Return [x, y] of the center of cell containing provided text 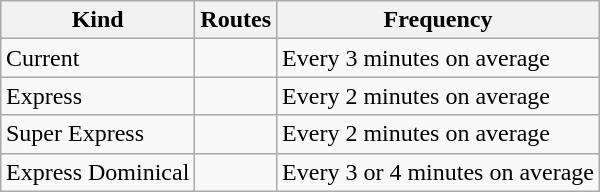
Routes [236, 20]
Every 3 or 4 minutes on average [438, 172]
Super Express [97, 134]
Express [97, 96]
Current [97, 58]
Express Dominical [97, 172]
Frequency [438, 20]
Every 3 minutes on average [438, 58]
Kind [97, 20]
